Extract the [x, y] coordinate from the center of the cell holding the provided text.  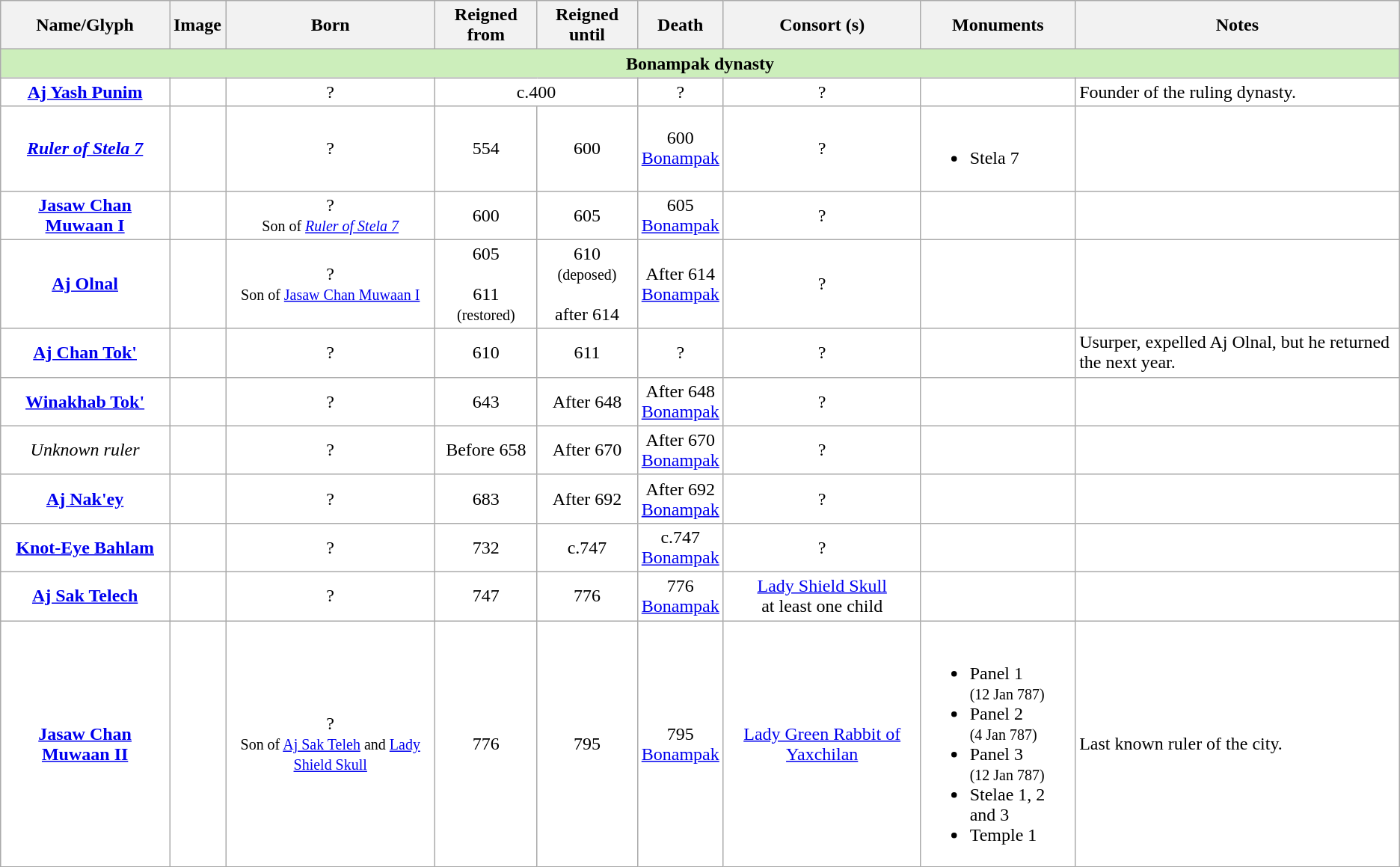
Name/Glyph [85, 25]
?Son of Aj Sak Teleh and Lady Shield Skull [331, 744]
554 [486, 148]
Image [197, 25]
Jasaw Chan Muwaan II [85, 744]
Last known ruler of the city. [1238, 744]
After 692Bonampak [681, 498]
Consort (s) [822, 25]
Before 658 [486, 450]
Notes [1238, 25]
732 [486, 548]
Unknown ruler [85, 450]
Ruler of Stela 7 [85, 148]
?Son of Jasaw Chan Muwaan I [331, 284]
611 [587, 353]
After 670 [587, 450]
Winakhab Tok' [85, 401]
After 614Bonampak [681, 284]
Reigned until [587, 25]
c.747 [587, 548]
After 692 [587, 498]
Stela 7 [998, 148]
Lady Green Rabbit of Yaxchilan [822, 744]
795 [587, 744]
605 [587, 215]
Jasaw Chan Muwaan I [85, 215]
605 611(restored) [486, 284]
After 648Bonampak [681, 401]
610(deposed)after 614 [587, 284]
Aj Olnal [85, 284]
605Bonampak [681, 215]
Aj Nak'ey [85, 498]
Aj Chan Tok' [85, 353]
Usurper, expelled Aj Olnal, but he returned the next year. [1238, 353]
Knot-Eye Bahlam [85, 548]
c.747Bonampak [681, 548]
Born [331, 25]
After 648 [587, 401]
600Bonampak [681, 148]
776Bonampak [681, 595]
747 [486, 595]
Founder of the ruling dynasty. [1238, 92]
Panel 1(12 Jan 787)Panel 2(4 Jan 787)Panel 3(12 Jan 787)Stelae 1, 2 and 3Temple 1 [998, 744]
After 670Bonampak [681, 450]
Lady Shield Skullat least one child [822, 595]
Monuments [998, 25]
Bonampak dynasty [700, 64]
683 [486, 498]
Aj Yash Punim [85, 92]
Aj Sak Telech [85, 595]
795Bonampak [681, 744]
643 [486, 401]
610 [486, 353]
?Son of Ruler of Stela 7 [331, 215]
Reigned from [486, 25]
c.400 [536, 92]
Death [681, 25]
